Scan for the cell matching the given text and deliver its [X, Y] coordinate at center. 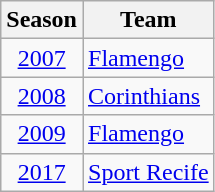
Corinthians [148, 96]
2009 [42, 134]
2008 [42, 96]
Sport Recife [148, 172]
2017 [42, 172]
Team [148, 20]
2007 [42, 58]
Season [42, 20]
